From the cell containing the given text, extract its center point as [X, Y] coordinate. 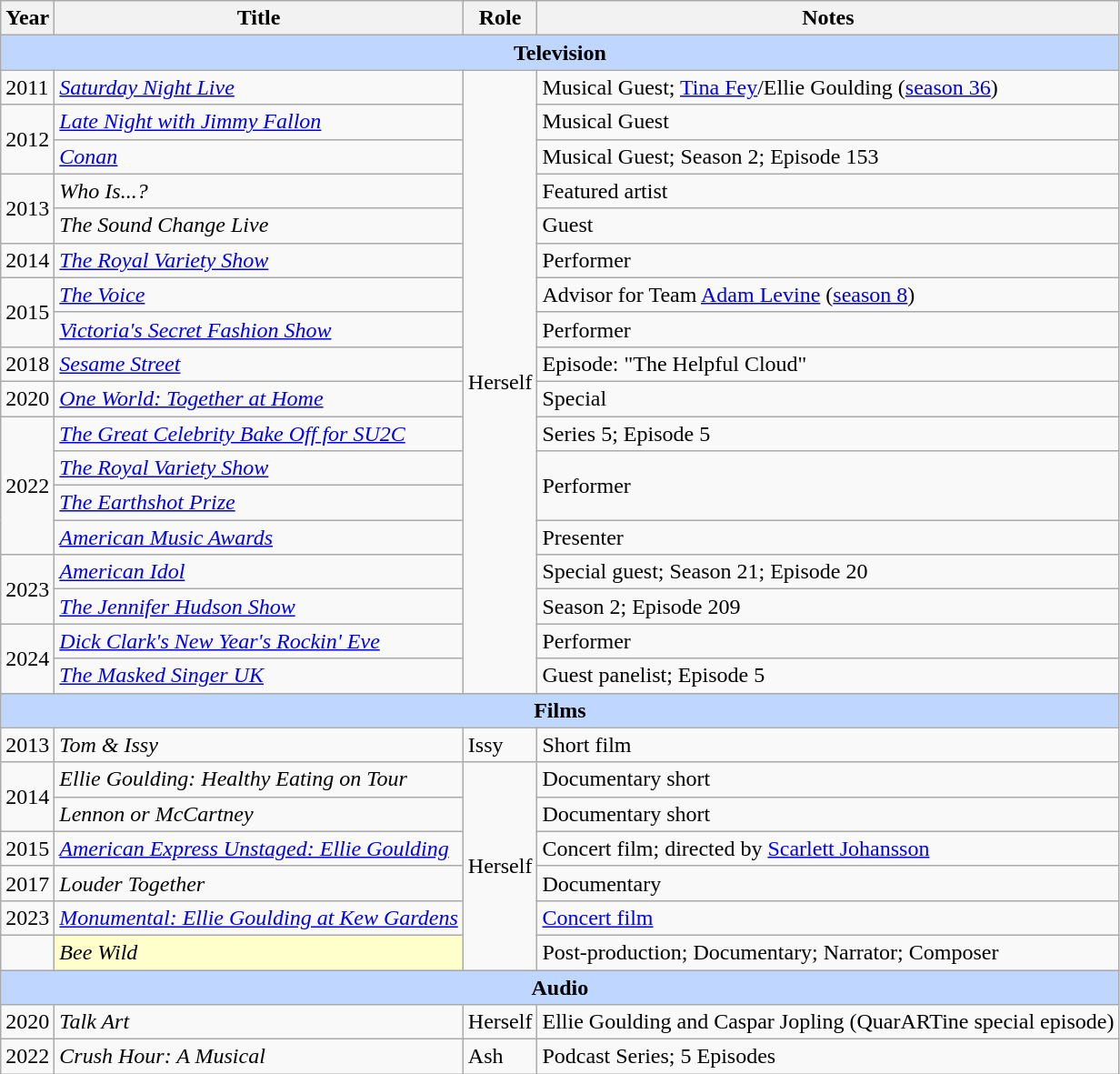
Episode: "The Helpful Cloud" [828, 364]
2024 [27, 658]
Concert film [828, 918]
2011 [27, 87]
Season 2; Episode 209 [828, 607]
Presenter [828, 537]
Ellie Goulding: Healthy Eating on Tour [258, 779]
Podcast Series; 5 Episodes [828, 1057]
Crush Hour: A Musical [258, 1057]
Tom & Issy [258, 745]
Advisor for Team Adam Levine (season 8) [828, 295]
Conan [258, 156]
Ellie Goulding and Caspar Jopling (QuarARTine special episode) [828, 1022]
Guest [828, 226]
Films [560, 710]
Ash [500, 1057]
Concert film; directed by Scarlett Johansson [828, 848]
Bee Wild [258, 952]
Short film [828, 745]
Late Night with Jimmy Fallon [258, 122]
The Voice [258, 295]
Musical Guest; Season 2; Episode 153 [828, 156]
The Great Celebrity Bake Off for SU2C [258, 434]
Special guest; Season 21; Episode 20 [828, 572]
Documentary [828, 883]
The Jennifer Hudson Show [258, 607]
Talk Art [258, 1022]
Featured artist [828, 191]
Musical Guest [828, 122]
2017 [27, 883]
Issy [500, 745]
The Sound Change Live [258, 226]
Louder Together [258, 883]
Guest panelist; Episode 5 [828, 676]
Musical Guest; Tina Fey/Ellie Goulding (season 36) [828, 87]
Who Is...? [258, 191]
Dick Clark's New Year's Rockin' Eve [258, 641]
One World: Together at Home [258, 398]
The Masked Singer UK [258, 676]
Audio [560, 987]
American Express Unstaged: Ellie Goulding [258, 848]
Role [500, 18]
The Earthshot Prize [258, 503]
Monumental: Ellie Goulding at Kew Gardens [258, 918]
Title [258, 18]
2018 [27, 364]
2012 [27, 139]
Television [560, 53]
Series 5; Episode 5 [828, 434]
Special [828, 398]
Notes [828, 18]
American Idol [258, 572]
Saturday Night Live [258, 87]
Lennon or McCartney [258, 814]
Sesame Street [258, 364]
American Music Awards [258, 537]
Victoria's Secret Fashion Show [258, 329]
Year [27, 18]
Post-production; Documentary; Narrator; Composer [828, 952]
